Search for the cell housing the specified text and yield its [x, y] center coordinate. 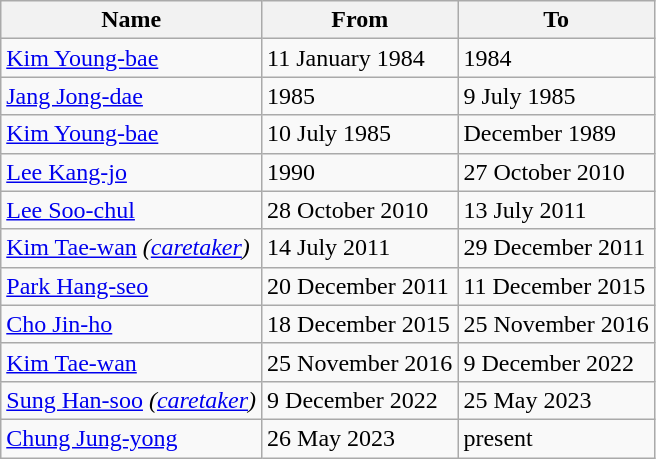
December 1989 [556, 134]
Lee Soo-chul [132, 210]
29 December 2011 [556, 248]
26 May 2023 [360, 438]
27 October 2010 [556, 172]
From [360, 20]
18 December 2015 [360, 324]
11 December 2015 [556, 286]
1984 [556, 58]
Kim Tae-wan (caretaker) [132, 248]
20 December 2011 [360, 286]
9 July 1985 [556, 96]
To [556, 20]
Sung Han-soo (caretaker) [132, 400]
11 January 1984 [360, 58]
28 October 2010 [360, 210]
25 May 2023 [556, 400]
Jang Jong-dae [132, 96]
1990 [360, 172]
Park Hang-seo [132, 286]
14 July 2011 [360, 248]
present [556, 438]
Chung Jung-yong [132, 438]
13 July 2011 [556, 210]
Lee Kang-jo [132, 172]
Name [132, 20]
Kim Tae-wan [132, 362]
1985 [360, 96]
Cho Jin-ho [132, 324]
10 July 1985 [360, 134]
